Find where the given text appears and provide that cell's center as (x, y) coordinate. 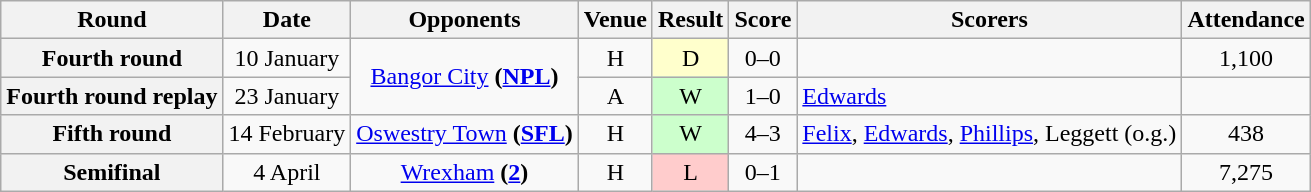
Date (287, 20)
4 April (287, 172)
4–3 (763, 134)
1–0 (763, 96)
10 January (287, 58)
Wrexham (2) (465, 172)
Felix, Edwards, Phillips, Leggett (o.g.) (990, 134)
A (615, 96)
L (690, 172)
Round (112, 20)
Opponents (465, 20)
Venue (615, 20)
Result (690, 20)
438 (1246, 134)
D (690, 58)
Bangor City (NPL) (465, 77)
Semifinal (112, 172)
Scorers (990, 20)
Fourth round replay (112, 96)
Edwards (990, 96)
23 January (287, 96)
14 February (287, 134)
Score (763, 20)
Fifth round (112, 134)
0–1 (763, 172)
1,100 (1246, 58)
Fourth round (112, 58)
0–0 (763, 58)
Oswestry Town (SFL) (465, 134)
7,275 (1246, 172)
Attendance (1246, 20)
